Identify which cell holds the provided text, then report its [x, y] central coordinate. 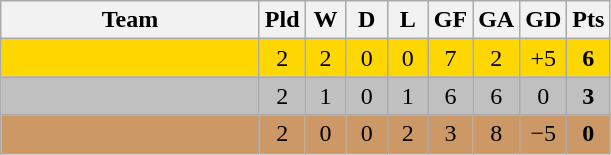
W [326, 20]
Pld [282, 20]
8 [496, 134]
−5 [544, 134]
GA [496, 20]
+5 [544, 58]
GF [450, 20]
7 [450, 58]
D [366, 20]
GD [544, 20]
Team [130, 20]
L [408, 20]
Pts [588, 20]
